Return the (X, Y) coordinate for the center point of the cell that contains the specified text.  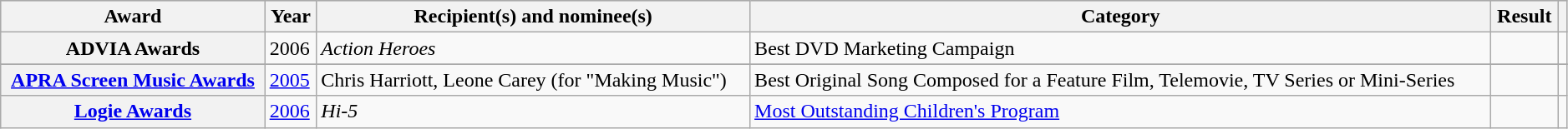
Category (1121, 17)
Logie Awards (133, 112)
Action Heroes (533, 48)
2005 (291, 80)
Recipient(s) and nominee(s) (533, 17)
Chris Harriott, Leone Carey (for "Making Music") (533, 80)
Award (133, 17)
Best Original Song Composed for a Feature Film, Telemovie, TV Series or Mini-Series (1121, 80)
Year (291, 17)
ADVIA Awards (133, 48)
Best DVD Marketing Campaign (1121, 48)
Result (1525, 17)
APRA Screen Music Awards (133, 80)
Hi-5 (533, 112)
Most Outstanding Children's Program (1121, 112)
